Pinpoint the cell where the given text exists, returning its [x, y] midpoint coordinate. 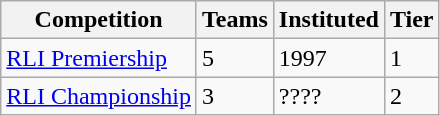
Competition [99, 20]
???? [328, 96]
3 [234, 96]
5 [234, 58]
Teams [234, 20]
Tier [412, 20]
1 [412, 58]
RLI Championship [99, 96]
2 [412, 96]
RLI Premiership [99, 58]
Instituted [328, 20]
1997 [328, 58]
